Pinpoint the cell where the given text exists, returning its (X, Y) midpoint coordinate. 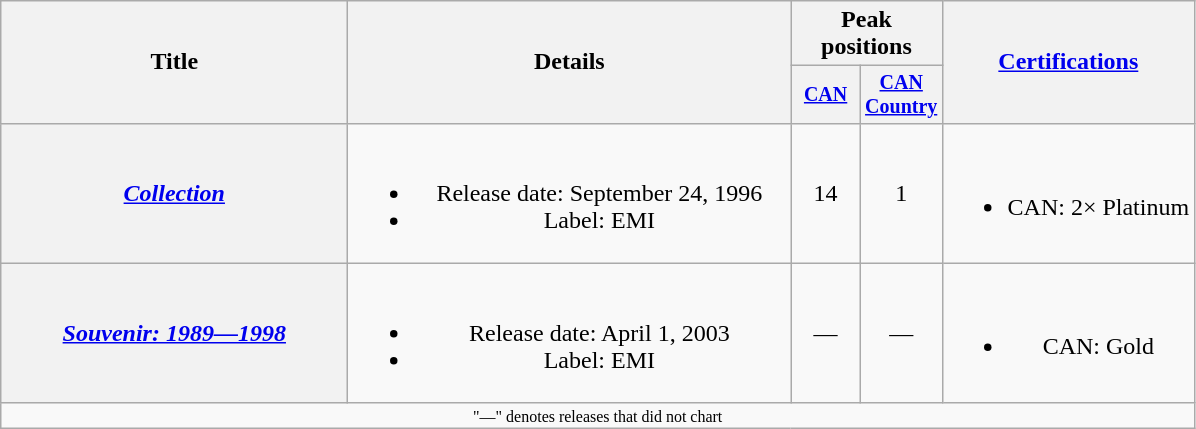
CAN Country (901, 94)
Peak positions (866, 34)
Details (570, 62)
14 (826, 193)
Release date: April 1, 2003Label: EMI (570, 333)
Souvenir: 1989—1998 (174, 333)
"—" denotes releases that did not chart (598, 415)
CAN: Gold (1068, 333)
CAN (826, 94)
1 (901, 193)
Release date: September 24, 1996Label: EMI (570, 193)
Certifications (1068, 62)
CAN: 2× Platinum (1068, 193)
Collection (174, 193)
Title (174, 62)
